Capture the cell that displays the provided text and extract its [X, Y] central coordinate. 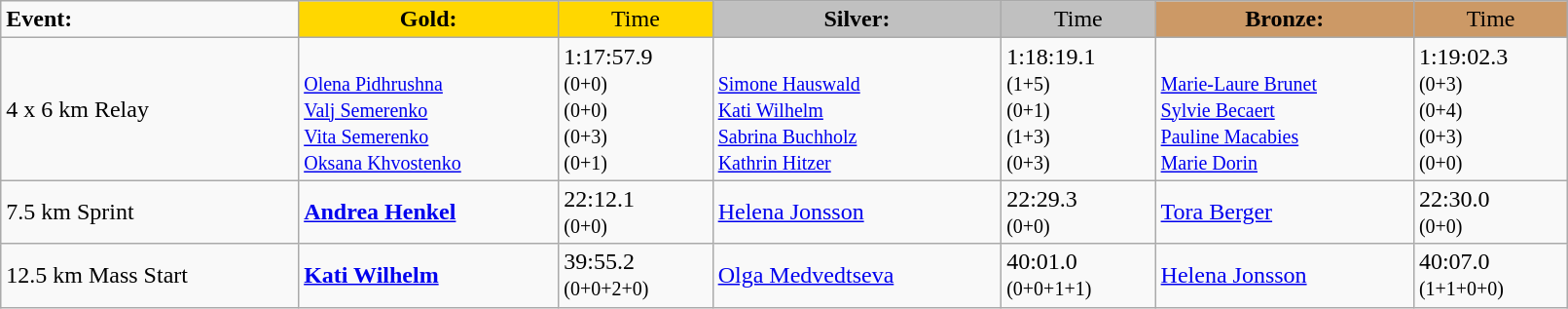
Olena PidhrushnaValj SemerenkoVita SemerenkoOksana Khvostenko [428, 109]
12.5 km Mass Start [150, 275]
22:30.0(0+0) [1490, 212]
1:18:19.1(1+5)(0+1)(1+3)(0+3) [1078, 109]
22:29.3(0+0) [1078, 212]
Bronze: [1285, 19]
Tora Berger [1285, 212]
Kati Wilhelm [428, 275]
Marie-Laure BrunetSylvie BecaertPauline MacabiesMarie Dorin [1285, 109]
4 x 6 km Relay [150, 109]
Gold: [428, 19]
Andrea Henkel [428, 212]
7.5 km Sprint [150, 212]
Event: [150, 19]
1:19:02.3(0+3)(0+4)(0+3)(0+0) [1490, 109]
39:55.2(0+0+2+0) [636, 275]
1:17:57.9(0+0)(0+0)(0+3)(0+1) [636, 109]
Olga Medvedtseva [857, 275]
40:07.0(1+1+0+0) [1490, 275]
Silver: [857, 19]
22:12.1(0+0) [636, 212]
Simone HauswaldKati WilhelmSabrina BuchholzKathrin Hitzer [857, 109]
40:01.0(0+0+1+1) [1078, 275]
